Output the [X, Y] coordinate of the center of the cell containing the given text.  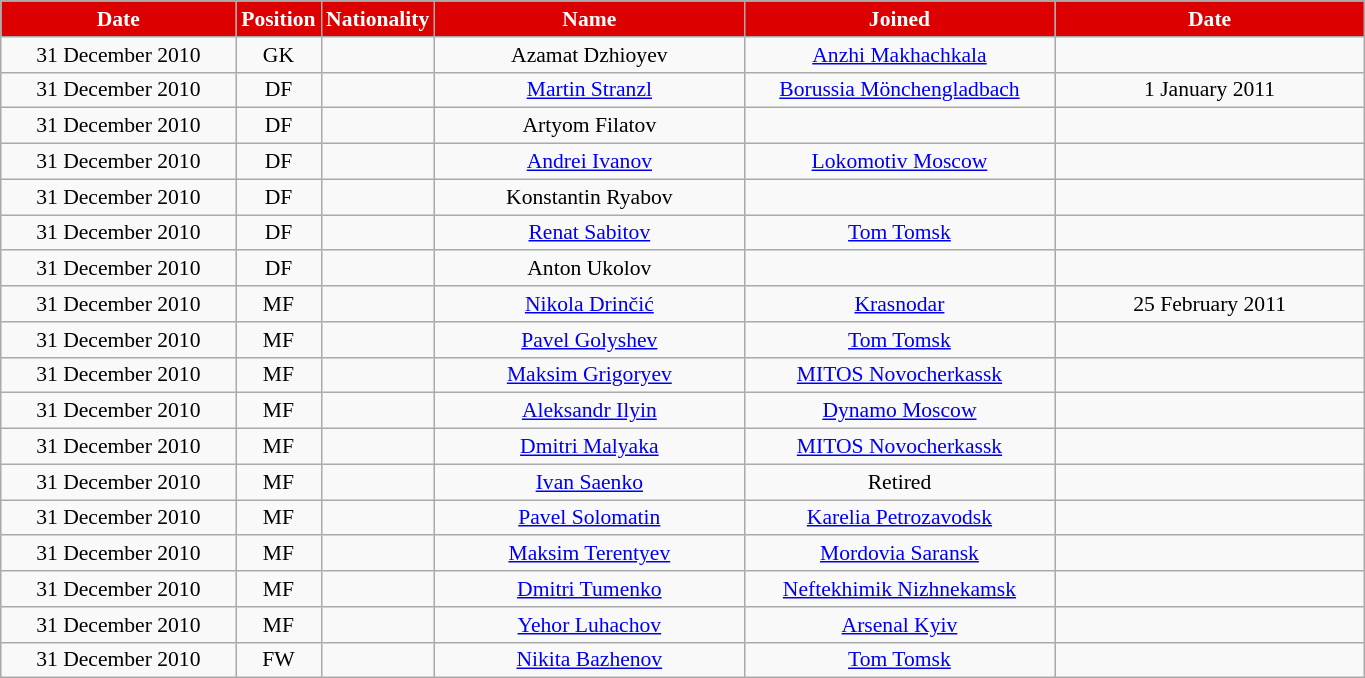
Joined [899, 19]
Aleksandr Ilyin [589, 411]
Borussia Mönchengladbach [899, 90]
Name [589, 19]
25 February 2011 [1210, 304]
Ivan Saenko [589, 482]
Artyom Filatov [589, 126]
Azamat Dzhioyev [589, 55]
1 January 2011 [1210, 90]
Position [278, 19]
Neftekhimik Nizhnekamsk [899, 589]
Nikola Drinčić [589, 304]
Dmitri Malyaka [589, 447]
Yehor Luhachov [589, 625]
Nikita Bazhenov [589, 660]
GK [278, 55]
Martin Stranzl [589, 90]
Krasnodar [899, 304]
Karelia Petrozavodsk [899, 518]
Andrei Ivanov [589, 162]
Mordovia Saransk [899, 554]
Anzhi Makhachkala [899, 55]
Nationality [378, 19]
Pavel Solomatin [589, 518]
FW [278, 660]
Retired [899, 482]
Pavel Golyshev [589, 340]
Arsenal Kyiv [899, 625]
Maksim Terentyev [589, 554]
Anton Ukolov [589, 269]
Konstantin Ryabov [589, 197]
Maksim Grigoryev [589, 375]
Renat Sabitov [589, 233]
Lokomotiv Moscow [899, 162]
Dynamo Moscow [899, 411]
Dmitri Tumenko [589, 589]
